Find where the given text appears and provide that cell's center as [X, Y] coordinate. 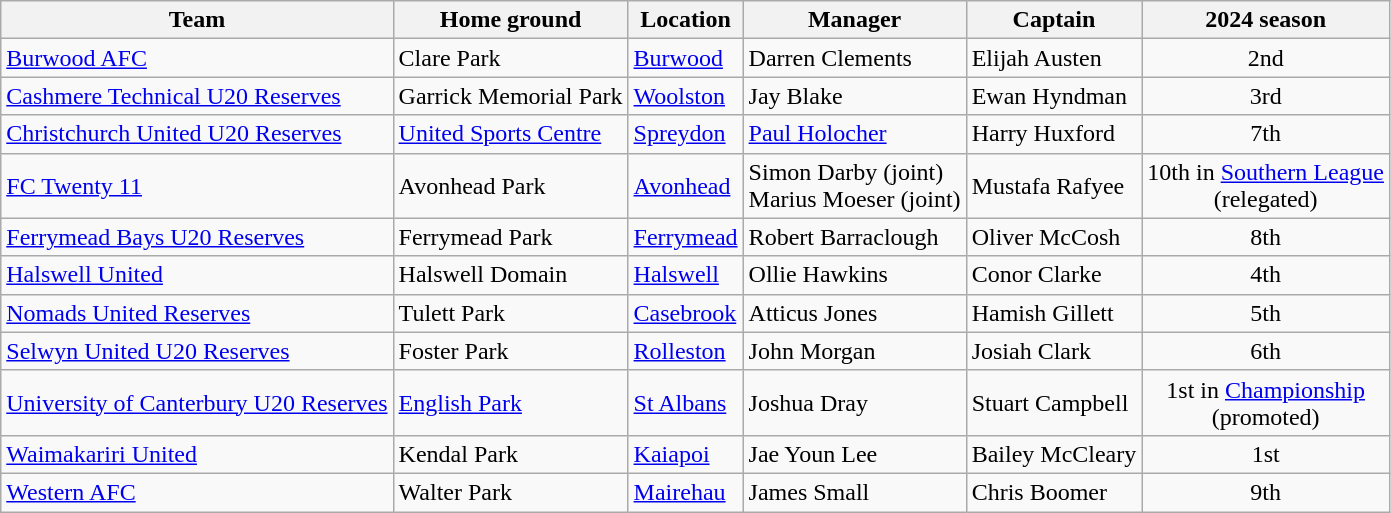
Simon Darby (joint) Marius Moeser (joint) [854, 186]
Tulett Park [510, 313]
Burwood AFC [197, 58]
Western AFC [197, 492]
2nd [1266, 58]
Paul Holocher [854, 134]
3rd [1266, 96]
Mustafa Rafyee [1054, 186]
1st [1266, 454]
Home ground [510, 20]
Ollie Hawkins [854, 275]
Jay Blake [854, 96]
Woolston [686, 96]
Atticus Jones [854, 313]
St Albans [686, 402]
FC Twenty 11 [197, 186]
Elijah Austen [1054, 58]
Halswell United [197, 275]
Casebrook [686, 313]
4th [1266, 275]
Captain [1054, 20]
Team [197, 20]
University of Canterbury U20 Reserves [197, 402]
Christchurch United U20 Reserves [197, 134]
5th [1266, 313]
Halswell Domain [510, 275]
United Sports Centre [510, 134]
Oliver McCosh [1054, 237]
Chris Boomer [1054, 492]
Stuart Campbell [1054, 402]
6th [1266, 351]
Burwood [686, 58]
2024 season [1266, 20]
Mairehau [686, 492]
Ferrymead [686, 237]
Jae Youn Lee [854, 454]
Rolleston [686, 351]
8th [1266, 237]
Clare Park [510, 58]
Selwyn United U20 Reserves [197, 351]
Hamish Gillett [1054, 313]
Nomads United Reserves [197, 313]
Manager [854, 20]
Waimakariri United [197, 454]
Ferrymead Park [510, 237]
Bailey McCleary [1054, 454]
Spreydon [686, 134]
Kendal Park [510, 454]
Avonhead Park [510, 186]
John Morgan [854, 351]
Kaiapoi [686, 454]
Joshua Dray [854, 402]
Foster Park [510, 351]
Avonhead [686, 186]
James Small [854, 492]
Cashmere Technical U20 Reserves [197, 96]
Ewan Hyndman [1054, 96]
Walter Park [510, 492]
9th [1266, 492]
Harry Huxford [1054, 134]
Conor Clarke [1054, 275]
English Park [510, 402]
Darren Clements [854, 58]
Ferrymead Bays U20 Reserves [197, 237]
Garrick Memorial Park [510, 96]
Josiah Clark [1054, 351]
Robert Barraclough [854, 237]
1st in Championship(promoted) [1266, 402]
Halswell [686, 275]
7th [1266, 134]
Location [686, 20]
10th in Southern League(relegated) [1266, 186]
